For the text-containing cell, return its midpoint in (x, y) coordinate format. 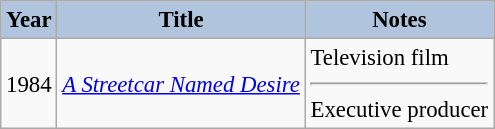
1984 (29, 84)
Television filmExecutive producer (399, 84)
Notes (399, 20)
Year (29, 20)
Title (181, 20)
A Streetcar Named Desire (181, 84)
